Search for the cell housing the specified text and yield its (X, Y) center coordinate. 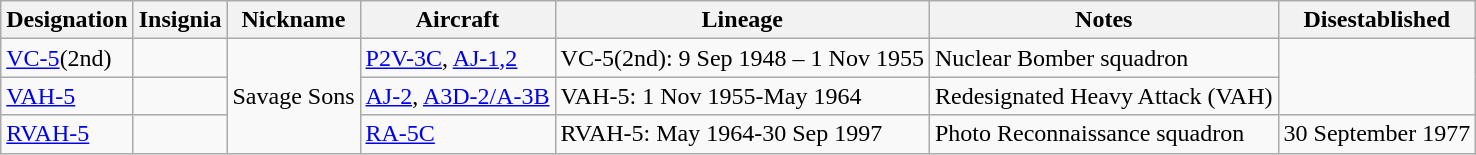
Lineage (742, 20)
Nickname (294, 20)
Insignia (180, 20)
Aircraft (458, 20)
Designation (67, 20)
Nuclear Bomber squadron (1104, 58)
Notes (1104, 20)
Photo Reconnaissance squadron (1104, 134)
P2V-3C, AJ-1,2 (458, 58)
VC-5(2nd) (67, 58)
Disestablished (1377, 20)
VAH-5 (67, 96)
Savage Sons (294, 96)
VC-5(2nd): 9 Sep 1948 – 1 Nov 1955 (742, 58)
VAH-5: 1 Nov 1955-May 1964 (742, 96)
Redesignated Heavy Attack (VAH) (1104, 96)
AJ-2, A3D-2/A-3B (458, 96)
RVAH-5 (67, 134)
RVAH-5: May 1964-30 Sep 1997 (742, 134)
30 September 1977 (1377, 134)
RA-5C (458, 134)
